Return the [x, y] coordinate for the center point of the cell that contains the specified text.  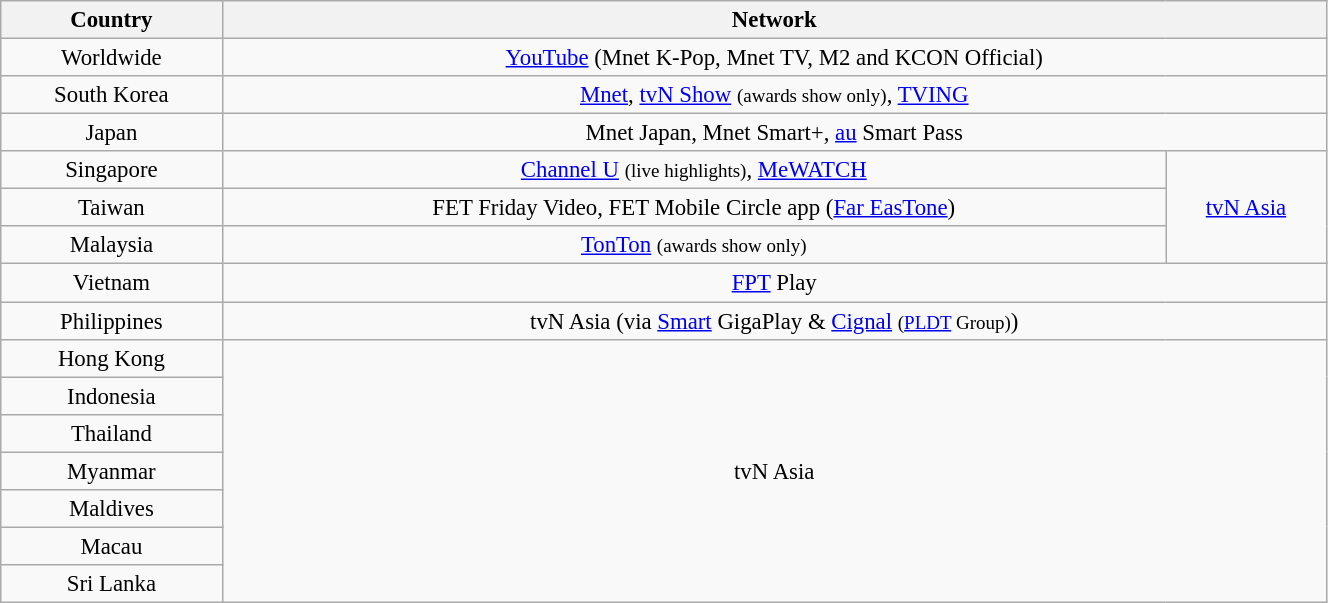
Network [774, 20]
Myanmar [112, 471]
Taiwan [112, 208]
Mnet, tvN Show (awards show only), TVING [774, 95]
Thailand [112, 433]
Singapore [112, 170]
Philippines [112, 321]
Worldwide [112, 58]
South Korea [112, 95]
Channel U (live highlights), MeWATCH [694, 170]
Maldives [112, 509]
Indonesia [112, 396]
Malaysia [112, 245]
FPT Play [774, 283]
Country [112, 20]
Hong Kong [112, 358]
tvN Asia (via Smart GigaPlay & Cignal (PLDT Group)) [774, 321]
Sri Lanka [112, 584]
Macau [112, 546]
Mnet Japan, Mnet Smart+, au Smart Pass [774, 133]
Vietnam [112, 283]
TonTon (awards show only) [694, 245]
Japan [112, 133]
FET Friday Video, FET Mobile Circle app (Far EasTone) [694, 208]
YouTube (Mnet K-Pop, Mnet TV, M2 and KCON Official) [774, 58]
